Locate the cell with the specified text and output its (x, y) center coordinate. 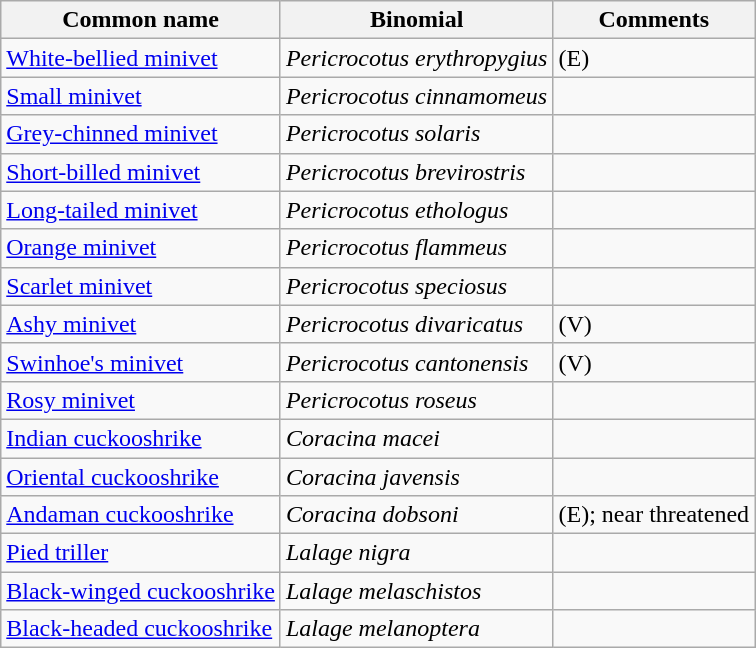
Lalage nigra (416, 553)
Pericrocotus divaricatus (416, 324)
Short-billed minivet (141, 172)
Pericrocotus flammeus (416, 248)
(E) (654, 58)
Small minivet (141, 96)
Pied triller (141, 553)
Pericrocotus erythropygius (416, 58)
Pericrocotus speciosus (416, 286)
Orange minivet (141, 248)
Andaman cuckooshrike (141, 515)
Binomial (416, 20)
Pericrocotus roseus (416, 400)
Pericrocotus solaris (416, 134)
Lalage melanoptera (416, 629)
Indian cuckooshrike (141, 438)
Scarlet minivet (141, 286)
Coracina dobsoni (416, 515)
(E); near threatened (654, 515)
Long-tailed minivet (141, 210)
Black-headed cuckooshrike (141, 629)
Pericrocotus cinnamomeus (416, 96)
Pericrocotus brevirostris (416, 172)
Pericrocotus cantonensis (416, 362)
Lalage melaschistos (416, 591)
White-bellied minivet (141, 58)
Rosy minivet (141, 400)
Black-winged cuckooshrike (141, 591)
Coracina javensis (416, 477)
Ashy minivet (141, 324)
Coracina macei (416, 438)
Oriental cuckooshrike (141, 477)
Common name (141, 20)
Swinhoe's minivet (141, 362)
Comments (654, 20)
Grey-chinned minivet (141, 134)
Pericrocotus ethologus (416, 210)
